Locate the cell with the specified text and output its [X, Y] center coordinate. 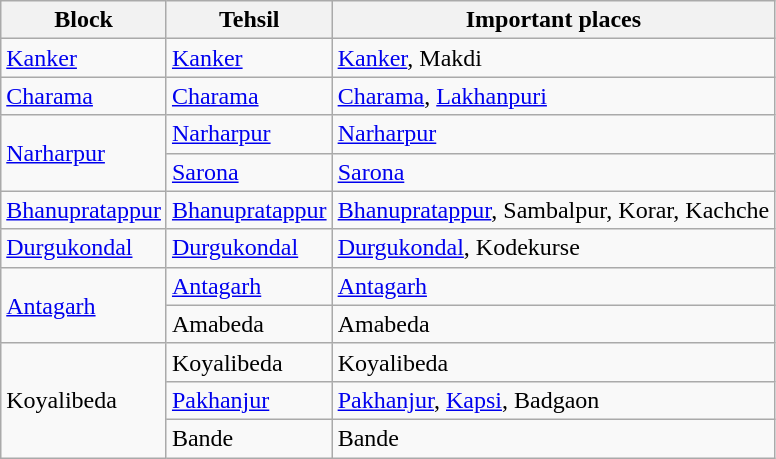
Durgukondal, Kodekurse [554, 248]
Charama, Lakhanpuri [554, 96]
Pakhanjur [249, 400]
Tehsil [249, 20]
Bhanupratappur, Sambalpur, Korar, Kachche [554, 210]
Block [84, 20]
Important places [554, 20]
Kanker, Makdi [554, 58]
Pakhanjur, Kapsi, Badgaon [554, 400]
